Identify which cell holds the provided text, then report its (x, y) central coordinate. 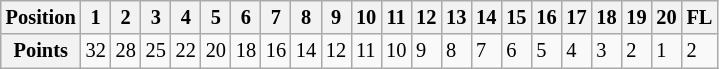
15 (516, 17)
13 (456, 17)
25 (156, 51)
17 (576, 17)
19 (636, 17)
28 (126, 51)
22 (186, 51)
Points (41, 51)
32 (96, 51)
Position (41, 17)
FL (700, 17)
